For the text-containing cell, return its midpoint in [X, Y] coordinate format. 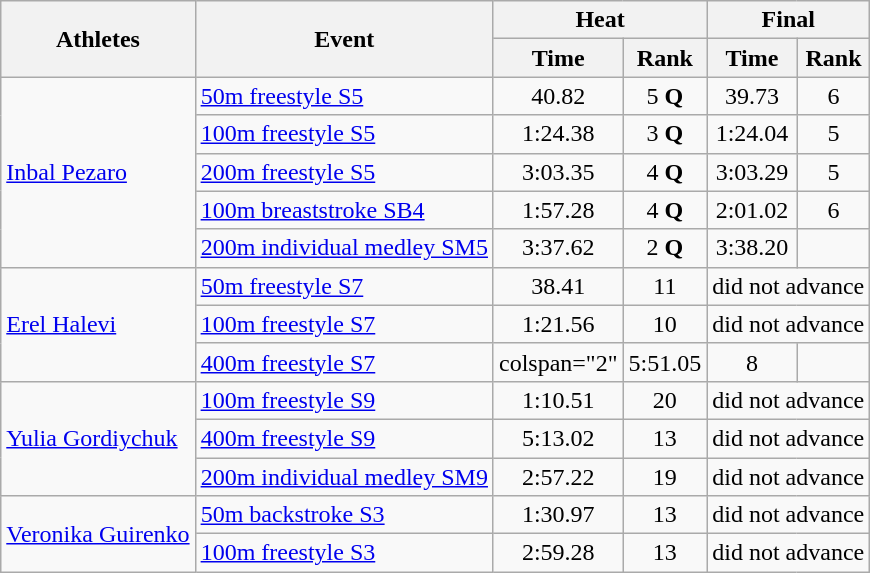
colspan="2" [558, 362]
100m freestyle S9 [344, 400]
200m individual medley SM5 [344, 248]
2:57.22 [558, 477]
1:24.38 [558, 134]
Inbal Pezaro [98, 172]
5 Q [665, 96]
3:03.35 [558, 172]
10 [665, 324]
5:51.05 [665, 362]
200m freestyle S5 [344, 172]
200m individual medley SM9 [344, 477]
100m freestyle S5 [344, 134]
100m freestyle S7 [344, 324]
50m freestyle S7 [344, 286]
11 [665, 286]
3:37.62 [558, 248]
8 [752, 362]
1:24.04 [752, 134]
40.82 [558, 96]
2:01.02 [752, 210]
3:38.20 [752, 248]
Final [788, 20]
50m freestyle S5 [344, 96]
39.73 [752, 96]
2:59.28 [558, 553]
100m breaststroke SB4 [344, 210]
1:10.51 [558, 400]
19 [665, 477]
50m backstroke S3 [344, 515]
Event [344, 39]
400m freestyle S7 [344, 362]
1:21.56 [558, 324]
2 Q [665, 248]
400m freestyle S9 [344, 438]
20 [665, 400]
1:30.97 [558, 515]
3:03.29 [752, 172]
3 Q [665, 134]
Yulia Gordiychuk [98, 438]
Heat [600, 20]
100m freestyle S3 [344, 553]
1:57.28 [558, 210]
Veronika Guirenko [98, 534]
Erel Halevi [98, 324]
38.41 [558, 286]
5:13.02 [558, 438]
Athletes [98, 39]
